Search for the cell housing the specified text and yield its (X, Y) center coordinate. 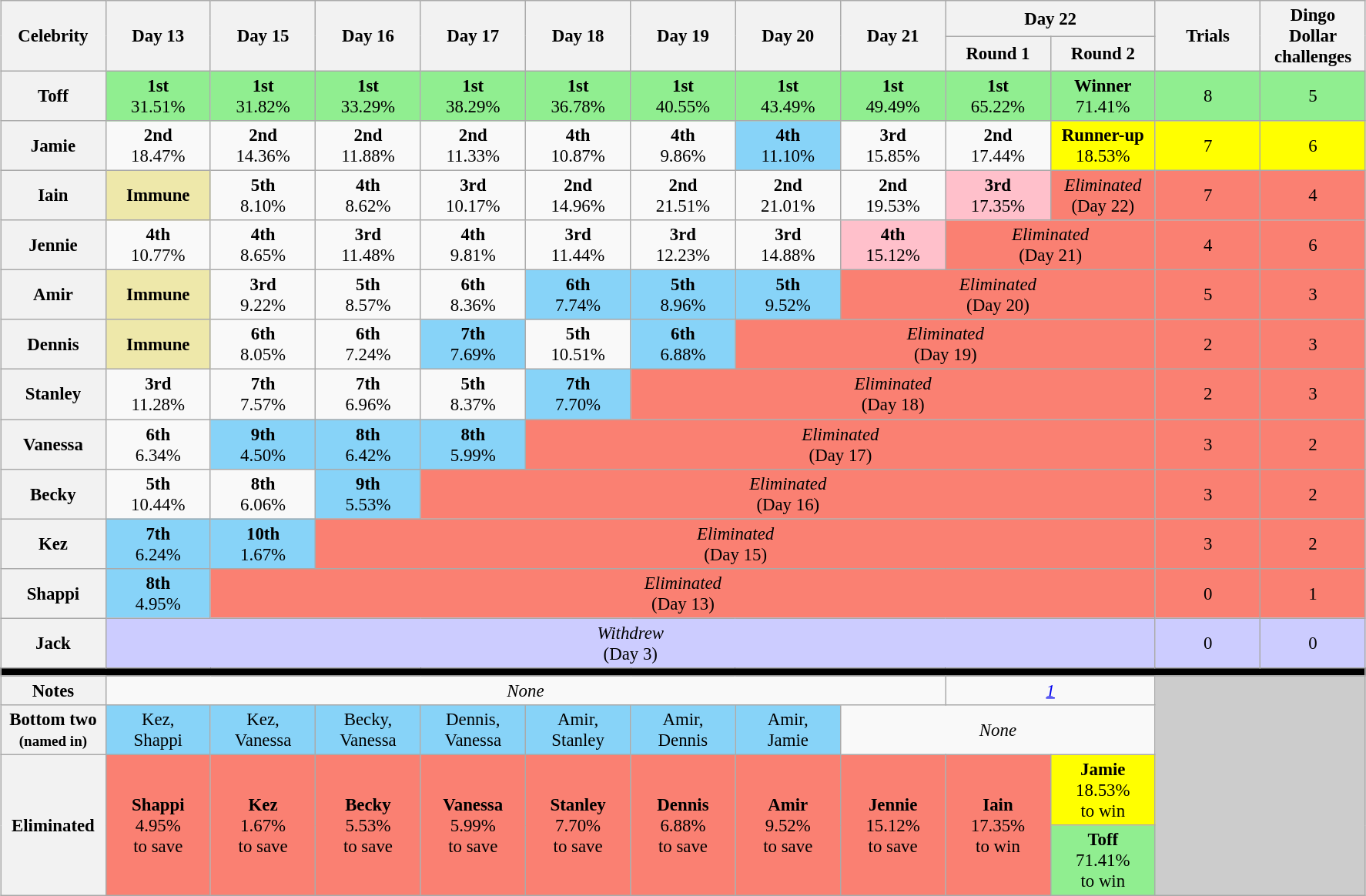
7th7.70% (578, 394)
Day 21 (892, 36)
Becky,Vanessa (368, 730)
1st43.49% (788, 95)
5th8.37% (473, 394)
5th10.51% (578, 345)
9th5.53% (368, 494)
Bottom two(named in) (53, 730)
Shappi4.95%to save (158, 825)
Becky (53, 494)
3rd14.88% (788, 245)
Kez,Vanessa (263, 730)
4th15.12% (892, 245)
Eliminated(Day 22) (1103, 196)
Iain (53, 196)
5th10.44% (158, 494)
1st40.55% (683, 95)
3rd15.85% (892, 146)
Day 19 (683, 36)
7th7.57% (263, 394)
2nd17.44% (998, 146)
8th4.95% (158, 593)
Runner-up18.53% (1103, 146)
Jack (53, 644)
Eliminated(Day 15) (736, 543)
Celebrity (53, 36)
Trials (1207, 36)
Amir,Dennis (683, 730)
Day 17 (473, 36)
Jennie (53, 245)
Eliminated(Day 18) (893, 394)
3rd10.17% (473, 196)
4th10.87% (578, 146)
2nd14.96% (578, 196)
Iain17.35%to win (998, 825)
2nd19.53% (892, 196)
1st31.51% (158, 95)
5th9.52% (788, 296)
Amir9.52%to save (788, 825)
Amir (53, 296)
Jamie18.53%to win (1103, 790)
Amir,Jamie (788, 730)
Round 1 (998, 54)
Vanessa5.99%to save (473, 825)
4th9.86% (683, 146)
6th8.05% (263, 345)
2nd11.88% (368, 146)
5th8.96% (683, 296)
Day 16 (368, 36)
3rd11.44% (578, 245)
Dennis (53, 345)
Stanley (53, 394)
9th4.50% (263, 443)
4th10.77% (158, 245)
8th6.42% (368, 443)
5th8.57% (368, 296)
Eliminated(Day 21) (1050, 245)
8 (1207, 95)
3rd17.35% (998, 196)
Stanley7.70%to save (578, 825)
2nd21.01% (788, 196)
Day 22 (1050, 18)
Eliminated(Day 19) (946, 345)
Eliminated(Day 13) (682, 593)
Jennie15.12%to save (892, 825)
5th8.10% (263, 196)
1st36.78% (578, 95)
3rd9.22% (263, 296)
Round 2 (1103, 54)
3rd12.23% (683, 245)
1st65.22% (998, 95)
Day 20 (788, 36)
3rd11.48% (368, 245)
Kez (53, 543)
2nd18.47% (158, 146)
Eliminated(Day 17) (840, 443)
3rd11.28% (158, 394)
Eliminated (53, 825)
Becky5.53%to save (368, 825)
1st49.49% (892, 95)
Notes (53, 690)
Kez,Shappi (158, 730)
Kez1.67%to save (263, 825)
8th5.99% (473, 443)
Winner71.41% (1103, 95)
2nd21.51% (683, 196)
7th7.69% (473, 345)
Amir,Stanley (578, 730)
6th6.88% (683, 345)
1st38.29% (473, 95)
Day 13 (158, 36)
4th8.62% (368, 196)
Day 15 (263, 36)
6th8.36% (473, 296)
4th9.81% (473, 245)
Vanessa (53, 443)
2nd14.36% (263, 146)
Eliminated(Day 16) (788, 494)
4th11.10% (788, 146)
7th6.96% (368, 394)
Toff (53, 95)
Toff71.41%to win (1103, 861)
Withdrew(Day 3) (630, 644)
2nd11.33% (473, 146)
4th8.65% (263, 245)
10th1.67% (263, 543)
6th7.74% (578, 296)
7th6.24% (158, 543)
6th6.34% (158, 443)
Day 18 (578, 36)
1st31.82% (263, 95)
Dennis6.88%to save (683, 825)
DingoDollarchallenges (1313, 36)
Eliminated(Day 20) (998, 296)
1st33.29% (368, 95)
6th7.24% (368, 345)
Jamie (53, 146)
8th6.06% (263, 494)
Shappi (53, 593)
Dennis,Vanessa (473, 730)
